Return the (X, Y) coordinate for the center point of the cell that contains the specified text.  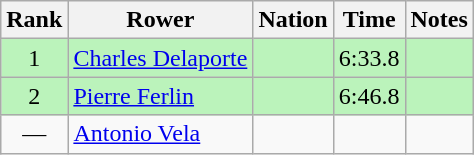
Antonio Vela (160, 134)
Charles Delaporte (160, 58)
Pierre Ferlin (160, 96)
2 (34, 96)
Nation (293, 20)
Time (369, 20)
1 (34, 58)
Notes (439, 20)
Rower (160, 20)
6:33.8 (369, 58)
6:46.8 (369, 96)
Rank (34, 20)
— (34, 134)
